Search for the cell housing the specified text and yield its (X, Y) center coordinate. 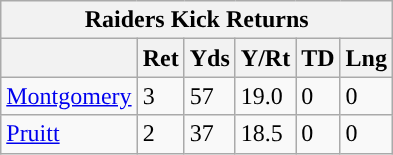
Ret (160, 58)
57 (210, 96)
Y/Rt (265, 58)
19.0 (265, 96)
Lng (366, 58)
TD (318, 58)
Pruitt (69, 134)
Yds (210, 58)
37 (210, 134)
3 (160, 96)
Raiders Kick Returns (197, 20)
2 (160, 134)
Montgomery (69, 96)
18.5 (265, 134)
